For the text-containing cell, return its midpoint in (X, Y) coordinate format. 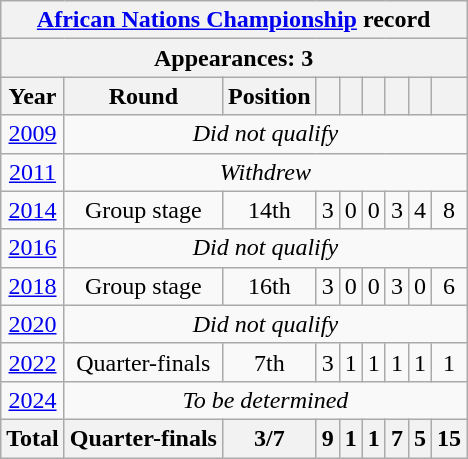
8 (450, 210)
2014 (33, 210)
7 (396, 438)
2018 (33, 286)
3/7 (269, 438)
4 (420, 210)
16th (269, 286)
Total (33, 438)
9 (328, 438)
2020 (33, 324)
14th (269, 210)
2022 (33, 362)
Appearances: 3 (234, 58)
Withdrew (265, 172)
2024 (33, 400)
Position (269, 96)
15 (450, 438)
6 (450, 286)
7th (269, 362)
To be determined (265, 400)
African Nations Championship record (234, 20)
2011 (33, 172)
Round (143, 96)
2016 (33, 248)
2009 (33, 134)
5 (420, 438)
Year (33, 96)
